Identify which cell holds the provided text, then report its [X, Y] central coordinate. 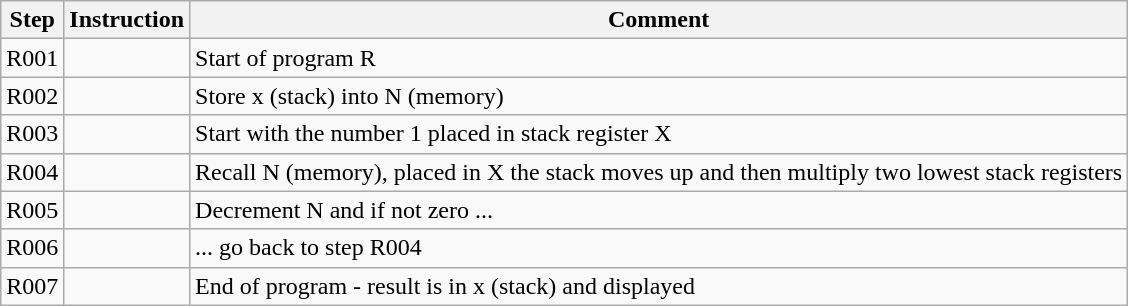
Recall N (memory), placed in X the stack moves up and then multiply two lowest stack registers [659, 172]
Comment [659, 20]
R003 [32, 134]
R002 [32, 96]
R005 [32, 210]
Step [32, 20]
R004 [32, 172]
R006 [32, 248]
Decrement N and if not zero ... [659, 210]
End of program - result is in x (stack) and displayed [659, 286]
Instruction [127, 20]
Start with the number 1 placed in stack register X [659, 134]
Start of program R [659, 58]
R001 [32, 58]
Store x (stack) into N (memory) [659, 96]
R007 [32, 286]
... go back to step R004 [659, 248]
